Return (x, y) of the center of cell containing provided text 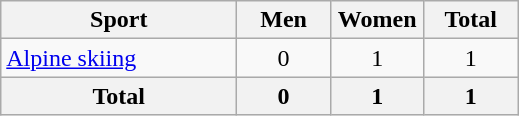
Alpine skiing (119, 58)
Women (377, 20)
Men (284, 20)
Sport (119, 20)
